Scan for the cell matching the given text and deliver its [x, y] coordinate at center. 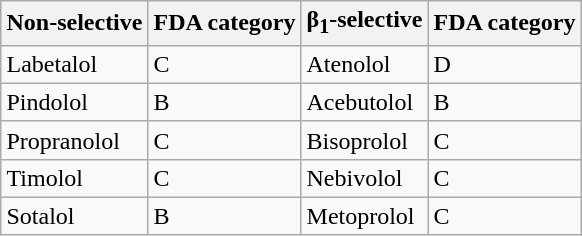
Bisoprolol [364, 140]
Pindolol [74, 102]
Non-selective [74, 23]
Acebutolol [364, 102]
Nebivolol [364, 178]
β1-selective [364, 23]
Labetalol [74, 64]
Propranolol [74, 140]
D [504, 64]
Metoprolol [364, 216]
Timolol [74, 178]
Atenolol [364, 64]
Sotalol [74, 216]
